For the text-containing cell, return its midpoint in [x, y] coordinate format. 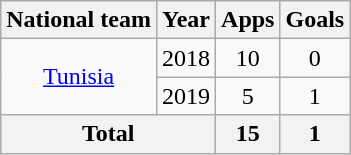
2018 [186, 58]
10 [248, 58]
Total [108, 134]
Year [186, 20]
Tunisia [79, 77]
Goals [315, 20]
Apps [248, 20]
5 [248, 96]
2019 [186, 96]
National team [79, 20]
15 [248, 134]
0 [315, 58]
